Detect which cell encompasses the target text, then output its (x, y) center coordinate. 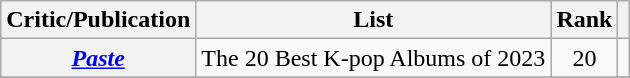
List (374, 20)
Critic/Publication (98, 20)
Rank (584, 20)
Paste (98, 58)
The 20 Best K-pop Albums of 2023 (374, 58)
20 (584, 58)
